Identify which cell holds the provided text, then report its [X, Y] central coordinate. 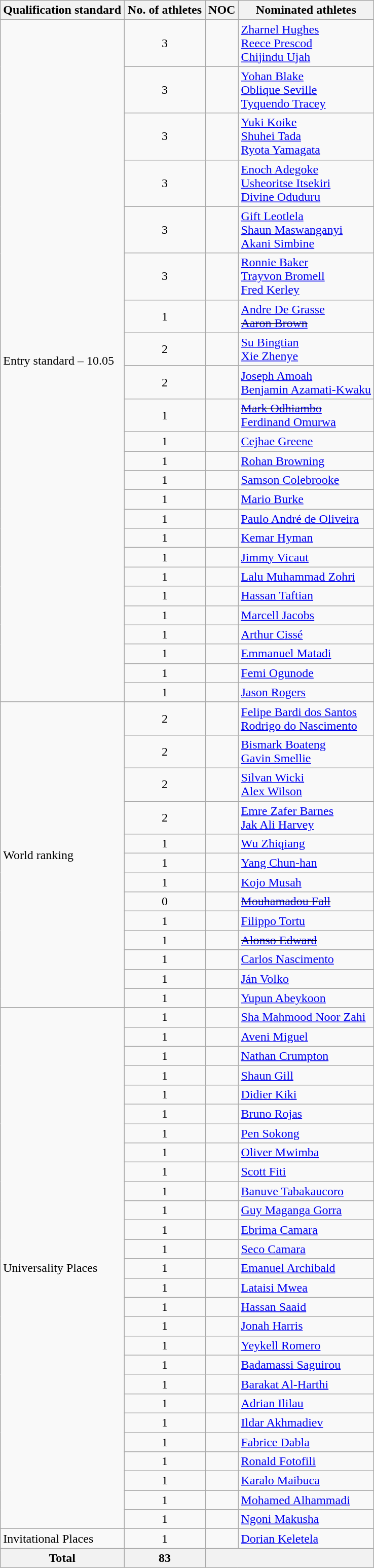
Paulo André de Oliveira [306, 519]
Samson Colebrooke [306, 480]
No. of athletes [165, 10]
Mario Burke [306, 500]
Femi Ogunode [306, 673]
Shaun Gill [306, 1075]
Marcell Jacobs [306, 615]
Pen Sokong [306, 1133]
Nominated athletes [306, 10]
Hassan Taftian [306, 596]
Nathan Crumpton [306, 1056]
Felipe Bardi dos SantosRodrigo do Nascimento [306, 718]
Oliver Mwimba [306, 1153]
Jonah Harris [306, 1326]
Andre De GrasseAaron Brown [306, 316]
Yuki KoikeShuhei TadaRyota Yamagata [306, 136]
Ildar Akhmadiev [306, 1422]
Gift LeotlelaShaun MaswanganyiAkani Simbine [306, 230]
Fabrice Dabla [306, 1442]
Guy Maganga Gorra [306, 1210]
Yohan BlakeOblique SevilleTyquendo Tracey [306, 90]
Carlos Nascimento [306, 959]
World ranking [62, 855]
Wu Zhiqiang [306, 844]
NOC [222, 10]
Emre Zafer BarnesJak Ali Harvey [306, 817]
Banuve Tabakaucoro [306, 1191]
Yeykell Romero [306, 1345]
Hassan Saaid [306, 1307]
Ngoni Makusha [306, 1519]
Karalo Maibuca [306, 1481]
Bismark BoatengGavin Smellie [306, 752]
Joseph AmoahBenjamin Azamati-Kwaku [306, 382]
Lataisi Mwea [306, 1288]
Entry standard – 10.05 [62, 361]
Kojo Musah [306, 882]
Seco Camara [306, 1249]
Sha Mahmood Noor Zahi [306, 1017]
Jimmy Vicaut [306, 557]
Silvan WickiAlex Wilson [306, 784]
Badamassi Saguirou [306, 1365]
Alonso Edward [306, 940]
Rohan Browning [306, 461]
Ronald Fotofili [306, 1462]
Enoch AdegokeUsheoritse ItsekiriDivine Oduduru [306, 183]
Qualification standard [62, 10]
Zharnel HughesReece PrescodChijindu Ujah [306, 43]
0 [165, 902]
Scott Fiti [306, 1172]
Kemar Hyman [306, 538]
Dorian Keletela [306, 1539]
Yang Chun-han [306, 863]
Emmanuel Matadi [306, 654]
Su BingtianXie Zhenye [306, 349]
Invitational Places [62, 1539]
Cejhae Greene [306, 441]
Barakat Al-Harthi [306, 1384]
83 [165, 1558]
Mark OdhiamboFerdinand Omurwa [306, 415]
Emanuel Archibald [306, 1268]
Total [62, 1558]
Mouhamadou Fall [306, 902]
Filippo Tortu [306, 921]
Adrian Ililau [306, 1403]
Universality Places [62, 1268]
Arthur Cissé [306, 634]
Didier Kiki [306, 1094]
Bruno Rojas [306, 1114]
Lalu Muhammad Zohri [306, 577]
Ronnie BakerTrayvon BromellFred Kerley [306, 276]
Mohamed Alhammadi [306, 1500]
Ebrima Camara [306, 1230]
Ján Volko [306, 979]
Jason Rogers [306, 692]
Yupun Abeykoon [306, 998]
Aveni Miguel [306, 1037]
